Capture the cell that displays the provided text and extract its [x, y] central coordinate. 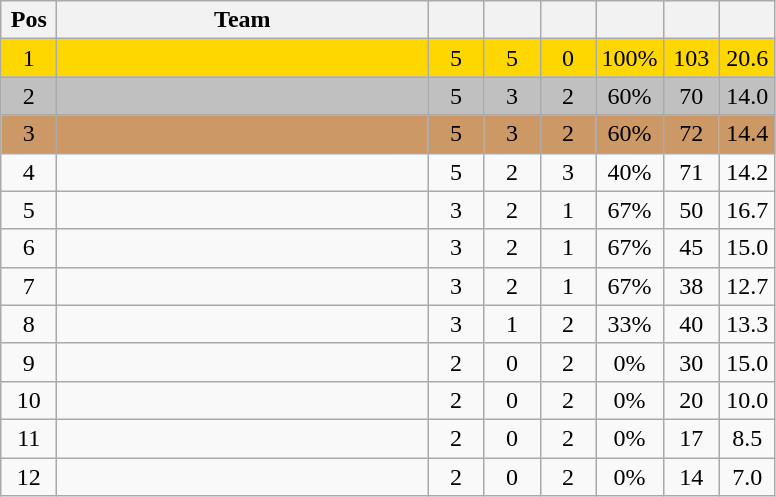
50 [691, 210]
13.3 [747, 324]
7.0 [747, 477]
10.0 [747, 400]
12 [29, 477]
70 [691, 96]
4 [29, 172]
10 [29, 400]
72 [691, 134]
14.4 [747, 134]
8 [29, 324]
71 [691, 172]
45 [691, 248]
7 [29, 286]
12.7 [747, 286]
103 [691, 58]
Pos [29, 20]
6 [29, 248]
38 [691, 286]
Team [242, 20]
8.5 [747, 438]
17 [691, 438]
16.7 [747, 210]
33% [630, 324]
14.0 [747, 96]
11 [29, 438]
14.2 [747, 172]
40 [691, 324]
20.6 [747, 58]
20 [691, 400]
40% [630, 172]
14 [691, 477]
100% [630, 58]
30 [691, 362]
9 [29, 362]
